Find where the given text appears and provide that cell's center as (x, y) coordinate. 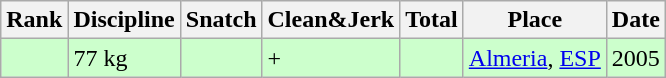
Snatch (221, 20)
Total (432, 20)
Discipline (124, 20)
Almeria, ESP (534, 58)
2005 (636, 58)
Rank (34, 20)
77 kg (124, 58)
Place (534, 20)
Date (636, 20)
Clean&Jerk (331, 20)
+ (331, 58)
